Determine the (x, y) coordinate at the center of the cell enclosing the given text.  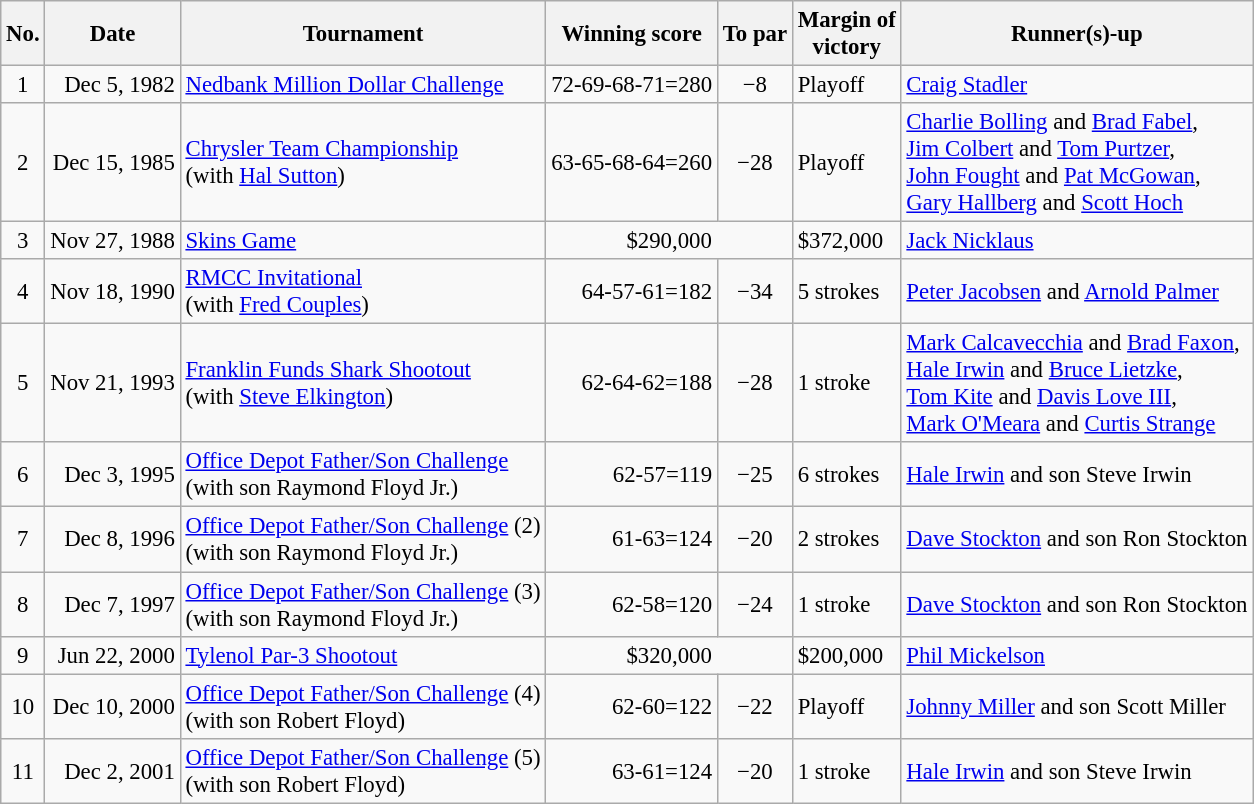
63-65-68-64=260 (632, 162)
10 (23, 706)
Phil Mickelson (1077, 655)
−24 (754, 604)
Nov 18, 1990 (112, 292)
2 strokes (846, 540)
−25 (754, 474)
3 (23, 241)
$372,000 (846, 241)
Nedbank Million Dollar Challenge (363, 85)
Dec 5, 1982 (112, 85)
−8 (754, 85)
Dec 2, 2001 (112, 770)
72-69-68-71=280 (632, 85)
RMCC Invitational(with Fred Couples) (363, 292)
61-63=124 (632, 540)
5 (23, 384)
Office Depot Father/Son Challenge (4)(with son Robert Floyd) (363, 706)
Nov 21, 1993 (112, 384)
To par (754, 34)
Dec 3, 1995 (112, 474)
1 (23, 85)
Nov 27, 1988 (112, 241)
$320,000 (669, 655)
8 (23, 604)
5 strokes (846, 292)
62-57=119 (632, 474)
Office Depot Father/Son Challenge(with son Raymond Floyd Jr.) (363, 474)
9 (23, 655)
Office Depot Father/Son Challenge (3)(with son Raymond Floyd Jr.) (363, 604)
Dec 8, 1996 (112, 540)
2 (23, 162)
Winning score (632, 34)
Johnny Miller and son Scott Miller (1077, 706)
62-60=122 (632, 706)
Tylenol Par-3 Shootout (363, 655)
6 strokes (846, 474)
Dec 7, 1997 (112, 604)
Tournament (363, 34)
Margin ofvictory (846, 34)
62-64-62=188 (632, 384)
Franklin Funds Shark Shootout(with Steve Elkington) (363, 384)
−22 (754, 706)
11 (23, 770)
Chrysler Team Championship(with Hal Sutton) (363, 162)
64-57-61=182 (632, 292)
62-58=120 (632, 604)
Mark Calcavecchia and Brad Faxon, Hale Irwin and Bruce Lietzke, Tom Kite and Davis Love III, Mark O'Meara and Curtis Strange (1077, 384)
Jack Nicklaus (1077, 241)
Runner(s)-up (1077, 34)
Office Depot Father/Son Challenge (2)(with son Raymond Floyd Jr.) (363, 540)
$290,000 (669, 241)
Jun 22, 2000 (112, 655)
7 (23, 540)
−34 (754, 292)
4 (23, 292)
Dec 15, 1985 (112, 162)
6 (23, 474)
Office Depot Father/Son Challenge (5)(with son Robert Floyd) (363, 770)
$200,000 (846, 655)
Peter Jacobsen and Arnold Palmer (1077, 292)
Dec 10, 2000 (112, 706)
Skins Game (363, 241)
Charlie Bolling and Brad Fabel, Jim Colbert and Tom Purtzer, John Fought and Pat McGowan, Gary Hallberg and Scott Hoch (1077, 162)
Date (112, 34)
Craig Stadler (1077, 85)
No. (23, 34)
63-61=124 (632, 770)
